Output the (x, y) coordinate of the center of the cell containing the given text.  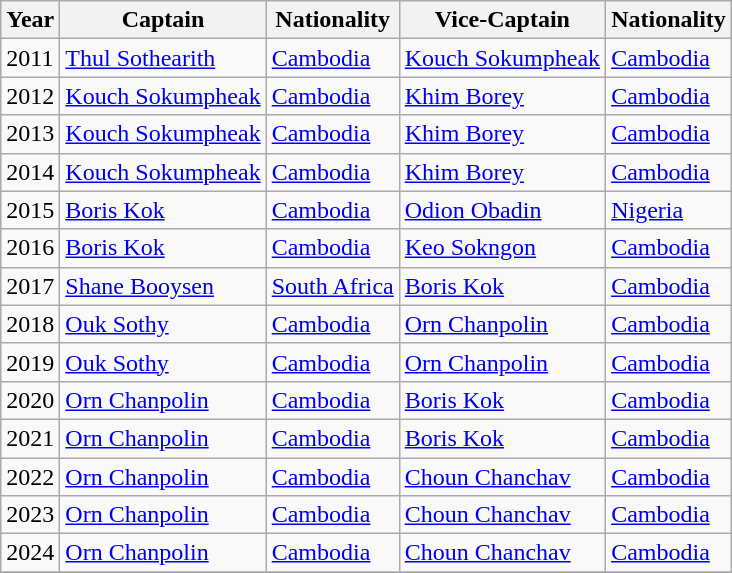
Vice-Captain (502, 20)
Thul Sothearith (163, 58)
Keo Sokngon (502, 248)
2020 (30, 400)
Year (30, 20)
2021 (30, 438)
Nigeria (669, 210)
South Africa (332, 286)
2015 (30, 210)
2019 (30, 362)
2014 (30, 172)
2017 (30, 286)
Odion Obadin (502, 210)
2024 (30, 553)
2011 (30, 58)
2018 (30, 324)
Captain (163, 20)
2012 (30, 96)
Shane Booysen (163, 286)
2016 (30, 248)
2022 (30, 477)
2023 (30, 515)
2013 (30, 134)
